Extract the (x, y) coordinate from the center of the cell holding the provided text.  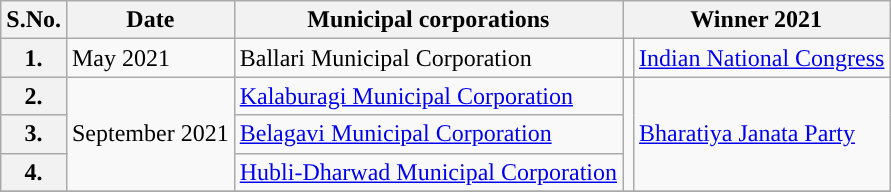
Hubli-Dharwad Municipal Corporation (428, 172)
May 2021 (150, 58)
1. (34, 58)
Belagavi Municipal Corporation (428, 134)
Date (150, 20)
4. (34, 172)
Ballari Municipal Corporation (428, 58)
3. (34, 134)
September 2021 (150, 134)
Winner 2021 (756, 20)
2. (34, 96)
Bharatiya Janata Party (762, 134)
Indian National Congress (762, 58)
Municipal corporations (428, 20)
Kalaburagi Municipal Corporation (428, 96)
S.No. (34, 20)
